Extract the [X, Y] coordinate from the center of the cell holding the provided text.  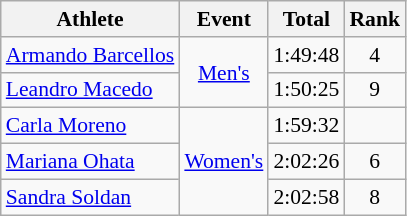
8 [374, 197]
Sandra Soldan [90, 197]
Men's [224, 72]
Leandro Macedo [90, 90]
Carla Moreno [90, 126]
1:50:25 [306, 90]
Rank [374, 19]
9 [374, 90]
1:49:48 [306, 55]
Mariana Ohata [90, 162]
Total [306, 19]
Armando Barcellos [90, 55]
Women's [224, 162]
2:02:58 [306, 197]
1:59:32 [306, 126]
Event [224, 19]
Athlete [90, 19]
2:02:26 [306, 162]
6 [374, 162]
4 [374, 55]
